Locate the cell with the specified text and output its (X, Y) center coordinate. 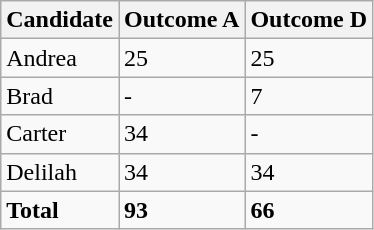
Outcome D (309, 20)
66 (309, 210)
Andrea (60, 58)
7 (309, 96)
93 (181, 210)
Delilah (60, 172)
Brad (60, 96)
Candidate (60, 20)
Outcome A (181, 20)
Carter (60, 134)
Total (60, 210)
